Locate the cell with the specified text and output its [X, Y] center coordinate. 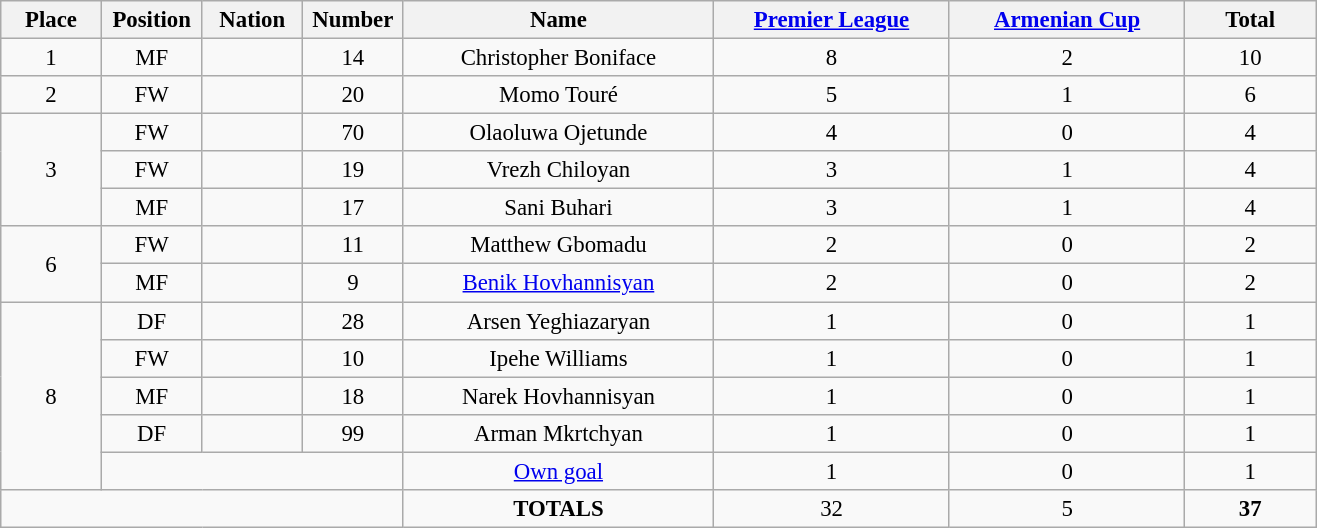
17 [354, 208]
TOTALS [558, 509]
32 [832, 509]
Place [52, 20]
Sani Buhari [558, 208]
Position [152, 20]
99 [354, 433]
Nation [252, 20]
Ipehe Williams [558, 358]
Narek Hovhannisyan [558, 396]
Name [558, 20]
37 [1250, 509]
70 [354, 133]
Number [354, 20]
Arsen Yeghiazaryan [558, 321]
19 [354, 170]
9 [354, 283]
Vrezh Chiloyan [558, 170]
20 [354, 95]
18 [354, 396]
Olaoluwa Ojetunde [558, 133]
28 [354, 321]
Total [1250, 20]
Christopher Boniface [558, 58]
Arman Mkrtchyan [558, 433]
Benik Hovhannisyan [558, 283]
Momo Touré [558, 95]
11 [354, 245]
Matthew Gbomadu [558, 245]
14 [354, 58]
Armenian Cup [1067, 20]
Premier League [832, 20]
Own goal [558, 471]
